Find where the given text appears and provide that cell's center as [x, y] coordinate. 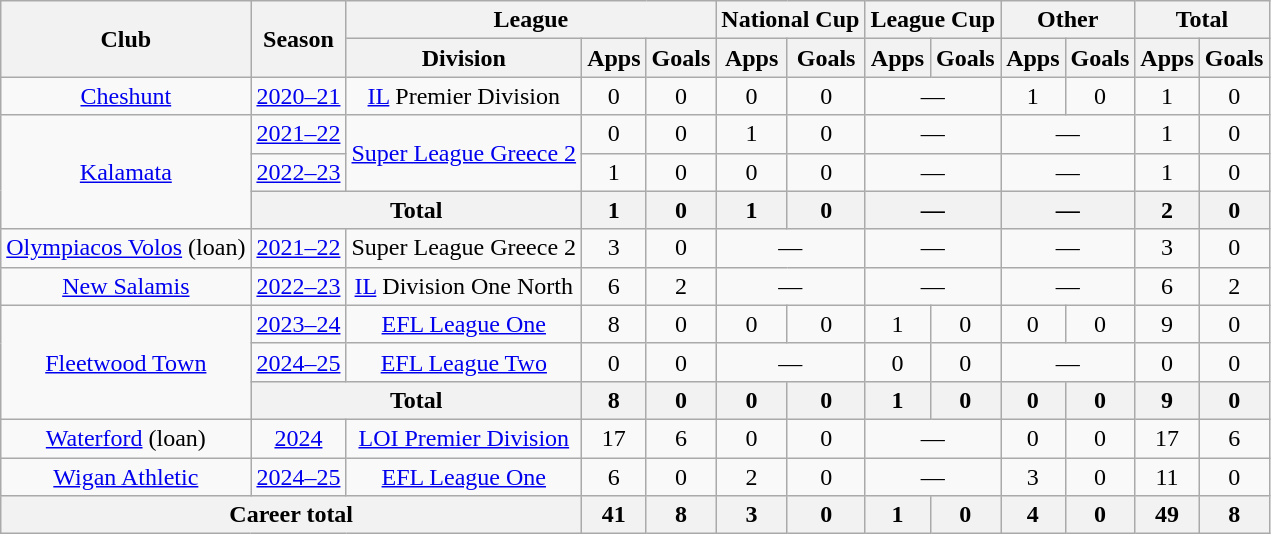
2023–24 [298, 324]
2024 [298, 438]
11 [1167, 477]
League Cup [933, 20]
Olympiacos Volos (loan) [126, 248]
41 [614, 515]
Wigan Athletic [126, 477]
Division [464, 58]
LOI Premier Division [464, 438]
IL Division One North [464, 286]
Fleetwood Town [126, 362]
2020–21 [298, 96]
Cheshunt [126, 96]
National Cup [790, 20]
New Salamis [126, 286]
49 [1167, 515]
4 [1033, 515]
Season [298, 39]
League [531, 20]
Kalamata [126, 172]
Club [126, 39]
Career total [292, 515]
Other [1068, 20]
Waterford (loan) [126, 438]
EFL League Two [464, 362]
IL Premier Division [464, 96]
